Output the (x, y) coordinate of the center of the cell containing the given text.  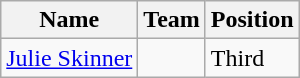
Third (252, 58)
Position (252, 20)
Julie Skinner (70, 58)
Team (172, 20)
Name (70, 20)
